From the cell containing the given text, extract its center point as (X, Y) coordinate. 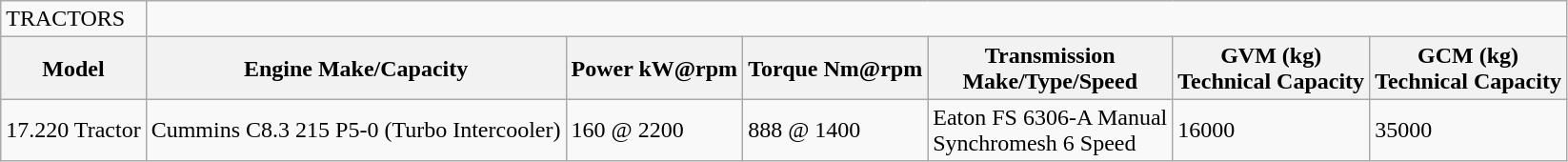
Model (73, 69)
35000 (1469, 130)
17.220 Tractor (73, 130)
Cummins C8.3 215 P5-0 (Turbo Intercooler) (356, 130)
888 @ 1400 (835, 130)
TransmissionMake/Type/Speed (1050, 69)
160 @ 2200 (654, 130)
TRACTORS (73, 19)
Eaton FS 6306-A ManualSynchromesh 6 Speed (1050, 130)
GCM (kg)Technical Capacity (1469, 69)
GVM (kg)Technical Capacity (1271, 69)
16000 (1271, 130)
Engine Make/Capacity (356, 69)
Power kW@rpm (654, 69)
Torque Nm@rpm (835, 69)
